Output the [X, Y] coordinate of the center of the cell containing the given text.  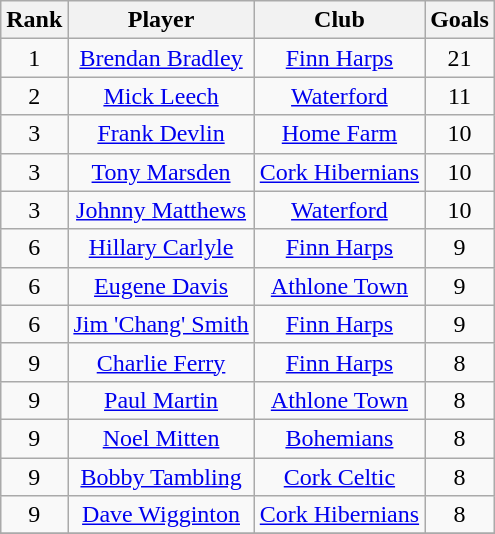
Bobby Tambling [161, 477]
Johnny Matthews [161, 210]
Club [339, 20]
Charlie Ferry [161, 362]
Jim 'Chang' Smith [161, 324]
11 [460, 96]
1 [34, 58]
Goals [460, 20]
Dave Wigginton [161, 515]
Bohemians [339, 438]
2 [34, 96]
Brendan Bradley [161, 58]
Paul Martin [161, 400]
Mick Leech [161, 96]
Eugene Davis [161, 286]
Home Farm [339, 134]
Player [161, 20]
Cork Celtic [339, 477]
Tony Marsden [161, 172]
Noel Mitten [161, 438]
Frank Devlin [161, 134]
Rank [34, 20]
21 [460, 58]
Hillary Carlyle [161, 248]
